Capture the cell that displays the provided text and extract its [X, Y] central coordinate. 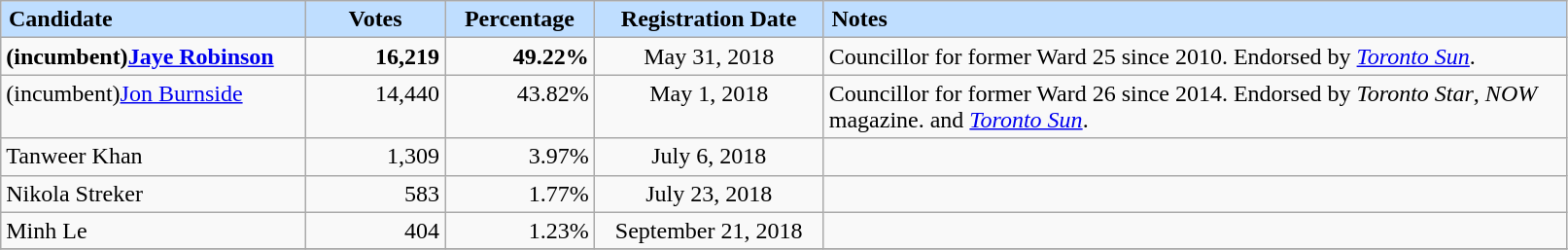
(incumbent)Jon Burnside [154, 107]
Percentage [520, 19]
43.82% [520, 107]
May 1, 2018 [709, 107]
Candidate [154, 19]
16,219 [375, 56]
Nikola Streker [154, 194]
1,309 [375, 157]
3.97% [520, 157]
Votes [375, 19]
1.77% [520, 194]
Registration Date [709, 19]
1.23% [520, 231]
July 23, 2018 [709, 194]
July 6, 2018 [709, 157]
Tanweer Khan [154, 157]
May 31, 2018 [709, 56]
Notes [1195, 19]
49.22% [520, 56]
(incumbent)Jaye Robinson [154, 56]
Minh Le [154, 231]
14,440 [375, 107]
Councillor for former Ward 25 since 2010. Endorsed by Toronto Sun. [1195, 56]
September 21, 2018 [709, 231]
Councillor for former Ward 26 since 2014. Endorsed by Toronto Star, NOW magazine. and Toronto Sun. [1195, 107]
404 [375, 231]
583 [375, 194]
